Find where the given text appears and provide that cell's center as (X, Y) coordinate. 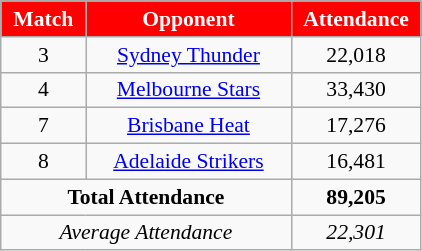
Total Attendance (146, 197)
Sydney Thunder (188, 55)
17,276 (356, 126)
8 (44, 162)
Average Attendance (146, 233)
7 (44, 126)
Attendance (356, 19)
89,205 (356, 197)
4 (44, 90)
16,481 (356, 162)
Match (44, 19)
Melbourne Stars (188, 90)
22,018 (356, 55)
33,430 (356, 90)
Adelaide Strikers (188, 162)
22,301 (356, 233)
3 (44, 55)
Brisbane Heat (188, 126)
Opponent (188, 19)
